Extract the [X, Y] coordinate from the center of the cell holding the provided text.  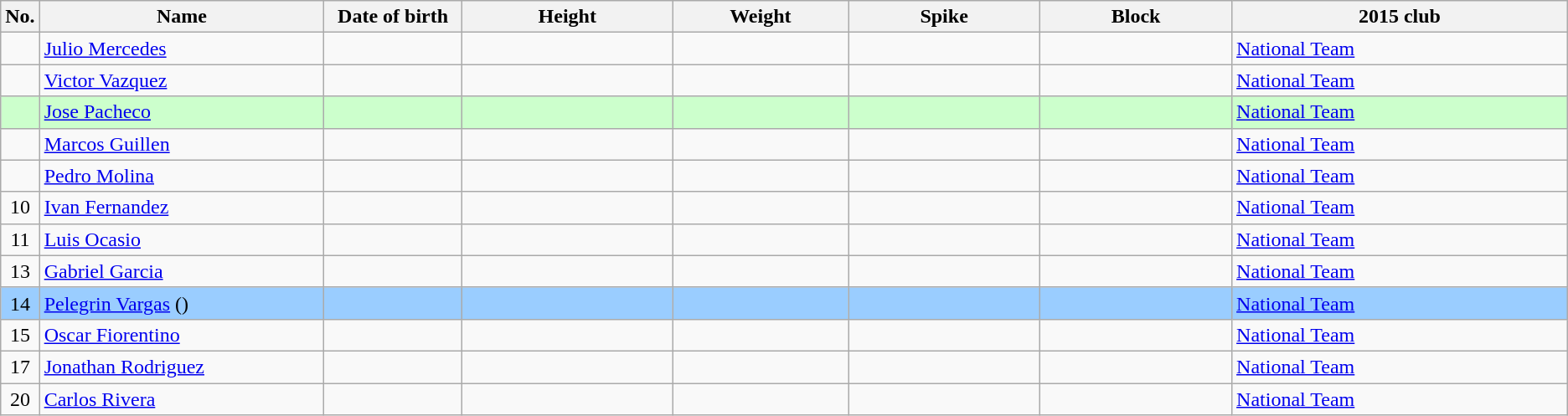
Date of birth [394, 17]
13 [20, 271]
Pedro Molina [181, 176]
Name [181, 17]
Jose Pacheco [181, 112]
Marcos Guillen [181, 144]
Block [1136, 17]
Carlos Rivera [181, 399]
11 [20, 239]
17 [20, 367]
15 [20, 335]
20 [20, 399]
Luis Ocasio [181, 239]
Gabriel Garcia [181, 271]
Spike [945, 17]
Oscar Fiorentino [181, 335]
Jonathan Rodriguez [181, 367]
No. [20, 17]
Victor Vazquez [181, 80]
Julio Mercedes [181, 49]
14 [20, 303]
Ivan Fernandez [181, 208]
Pelegrin Vargas () [181, 303]
Height [568, 17]
Weight [761, 17]
2015 club [1400, 17]
10 [20, 208]
